Detect which cell encompasses the target text, then output its [x, y] center coordinate. 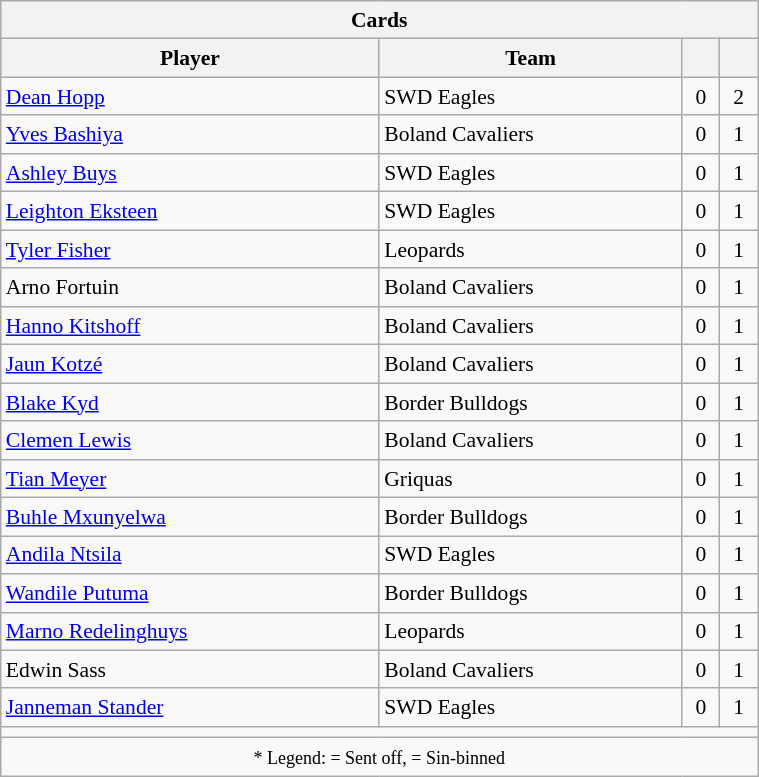
Marno Redelinghuys [190, 631]
Leighton Eksteen [190, 211]
Clemen Lewis [190, 440]
Jaun Kotzé [190, 364]
Janneman Stander [190, 708]
Arno Fortuin [190, 288]
Tian Meyer [190, 479]
Tyler Fisher [190, 249]
* Legend: = Sent off, = Sin-binned [380, 757]
Hanno Kitshoff [190, 326]
Edwin Sass [190, 670]
Player [190, 58]
Wandile Putuma [190, 593]
Blake Kyd [190, 402]
Buhle Mxunyelwa [190, 517]
Cards [380, 20]
Team [530, 58]
Dean Hopp [190, 97]
2 [739, 97]
Ashley Buys [190, 173]
Andila Ntsila [190, 555]
Griquas [530, 479]
Yves Bashiya [190, 135]
